Identify which cell holds the provided text, then report its [X, Y] central coordinate. 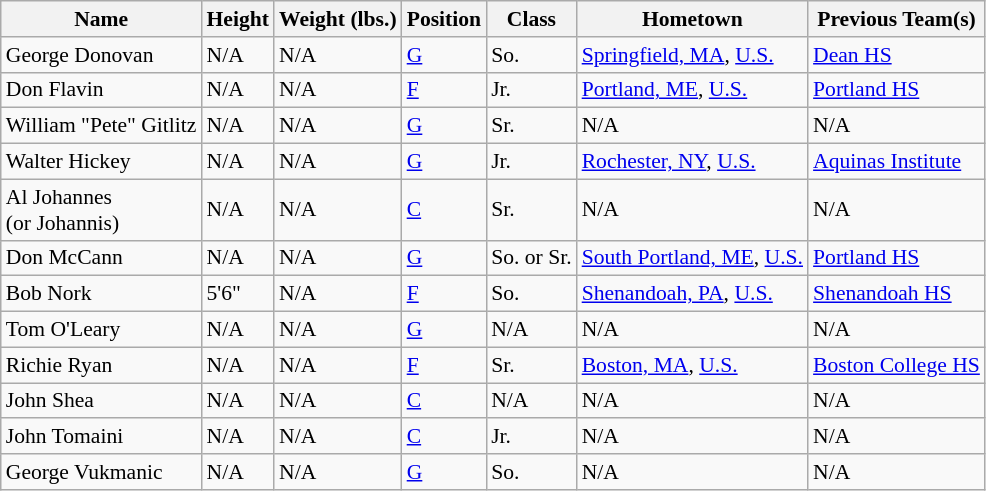
John Shea [102, 401]
Don Flavin [102, 90]
John Tomaini [102, 437]
Springfield, MA, U.S. [692, 55]
Boston, MA, U.S. [692, 365]
William "Pete" Gitlitz [102, 126]
Position [444, 19]
Al Johannes(or Johannis) [102, 210]
George Vukmanic [102, 472]
South Portland, ME, U.S. [692, 258]
Richie Ryan [102, 365]
Aquinas Institute [896, 162]
Bob Nork [102, 294]
Class [531, 19]
Previous Team(s) [896, 19]
Tom O'Leary [102, 330]
Shenandoah HS [896, 294]
George Donovan [102, 55]
Shenandoah, PA, U.S. [692, 294]
Dean HS [896, 55]
Walter Hickey [102, 162]
Weight (lbs.) [338, 19]
Boston College HS [896, 365]
Don McCann [102, 258]
Hometown [692, 19]
Portland, ME, U.S. [692, 90]
Rochester, NY, U.S. [692, 162]
Height [237, 19]
Name [102, 19]
5'6" [237, 294]
So. or Sr. [531, 258]
